Extract the [x, y] coordinate from the center of the cell holding the provided text.  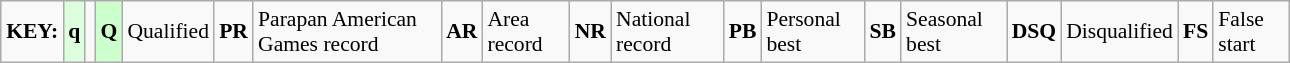
NR [590, 32]
Personal best [812, 32]
SB [884, 32]
q [74, 32]
Area record [526, 32]
National record [668, 32]
Qualified [168, 32]
Parapan American Games record [347, 32]
Q [108, 32]
AR [462, 32]
FS [1196, 32]
False start [1251, 32]
Disqualified [1120, 32]
PB [743, 32]
DSQ [1034, 32]
KEY: [32, 32]
Seasonal best [954, 32]
PR [234, 32]
